Capture the cell that displays the provided text and extract its [x, y] central coordinate. 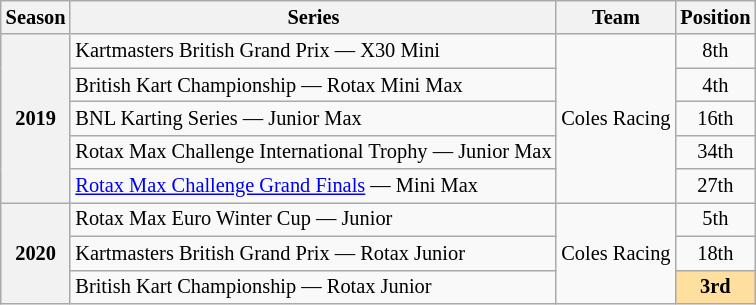
Season [36, 17]
8th [715, 51]
2020 [36, 252]
16th [715, 118]
Kartmasters British Grand Prix — Rotax Junior [313, 253]
3rd [715, 287]
Team [616, 17]
Kartmasters British Grand Prix — X30 Mini [313, 51]
34th [715, 152]
5th [715, 219]
Rotax Max Challenge International Trophy — Junior Max [313, 152]
British Kart Championship — Rotax Mini Max [313, 85]
27th [715, 186]
British Kart Championship — Rotax Junior [313, 287]
4th [715, 85]
18th [715, 253]
BNL Karting Series — Junior Max [313, 118]
Series [313, 17]
2019 [36, 118]
Position [715, 17]
Rotax Max Euro Winter Cup — Junior [313, 219]
Rotax Max Challenge Grand Finals — Mini Max [313, 186]
